Pinpoint the cell where the given text exists, returning its (X, Y) midpoint coordinate. 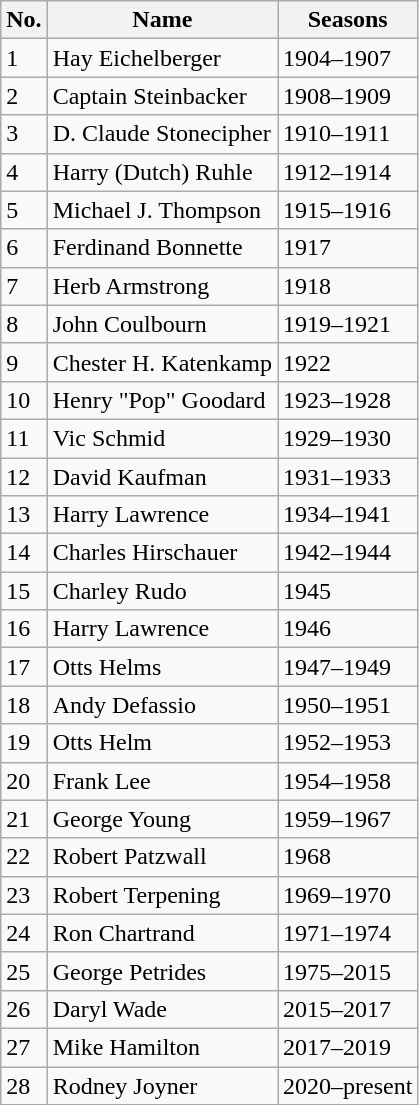
Charley Rudo (162, 591)
Mike Hamilton (162, 1047)
2020–present (348, 1085)
17 (24, 667)
3 (24, 134)
1968 (348, 857)
Rodney Joyner (162, 1085)
2015–2017 (348, 1009)
Ron Chartrand (162, 933)
1904–1907 (348, 58)
23 (24, 895)
Robert Patzwall (162, 857)
10 (24, 400)
D. Claude Stonecipher (162, 134)
1922 (348, 362)
1934–1941 (348, 515)
1971–1974 (348, 933)
Otts Helm (162, 743)
16 (24, 629)
1908–1909 (348, 96)
5 (24, 210)
Seasons (348, 20)
George Petrides (162, 971)
1919–1921 (348, 324)
13 (24, 515)
4 (24, 172)
Henry "Pop" Goodard (162, 400)
1910–1911 (348, 134)
2 (24, 96)
1915–1916 (348, 210)
27 (24, 1047)
9 (24, 362)
Name (162, 20)
George Young (162, 819)
Harry (Dutch) Ruhle (162, 172)
1975–2015 (348, 971)
1945 (348, 591)
Vic Schmid (162, 438)
1969–1970 (348, 895)
1912–1914 (348, 172)
1950–1951 (348, 705)
1918 (348, 286)
11 (24, 438)
1929–1930 (348, 438)
21 (24, 819)
14 (24, 553)
Frank Lee (162, 781)
Charles Hirschauer (162, 553)
Hay Eichelberger (162, 58)
1942–1944 (348, 553)
28 (24, 1085)
18 (24, 705)
1946 (348, 629)
Andy Defassio (162, 705)
20 (24, 781)
1952–1953 (348, 743)
1947–1949 (348, 667)
Michael J. Thompson (162, 210)
2017–2019 (348, 1047)
Robert Terpening (162, 895)
1954–1958 (348, 781)
7 (24, 286)
12 (24, 477)
1 (24, 58)
David Kaufman (162, 477)
1931–1933 (348, 477)
22 (24, 857)
26 (24, 1009)
Herb Armstrong (162, 286)
1917 (348, 248)
Otts Helms (162, 667)
19 (24, 743)
25 (24, 971)
Daryl Wade (162, 1009)
John Coulbourn (162, 324)
24 (24, 933)
1923–1928 (348, 400)
6 (24, 248)
15 (24, 591)
1959–1967 (348, 819)
No. (24, 20)
Captain Steinbacker (162, 96)
Ferdinand Bonnette (162, 248)
Chester H. Katenkamp (162, 362)
8 (24, 324)
